Determine the (x, y) coordinate at the center of the cell enclosing the given text.  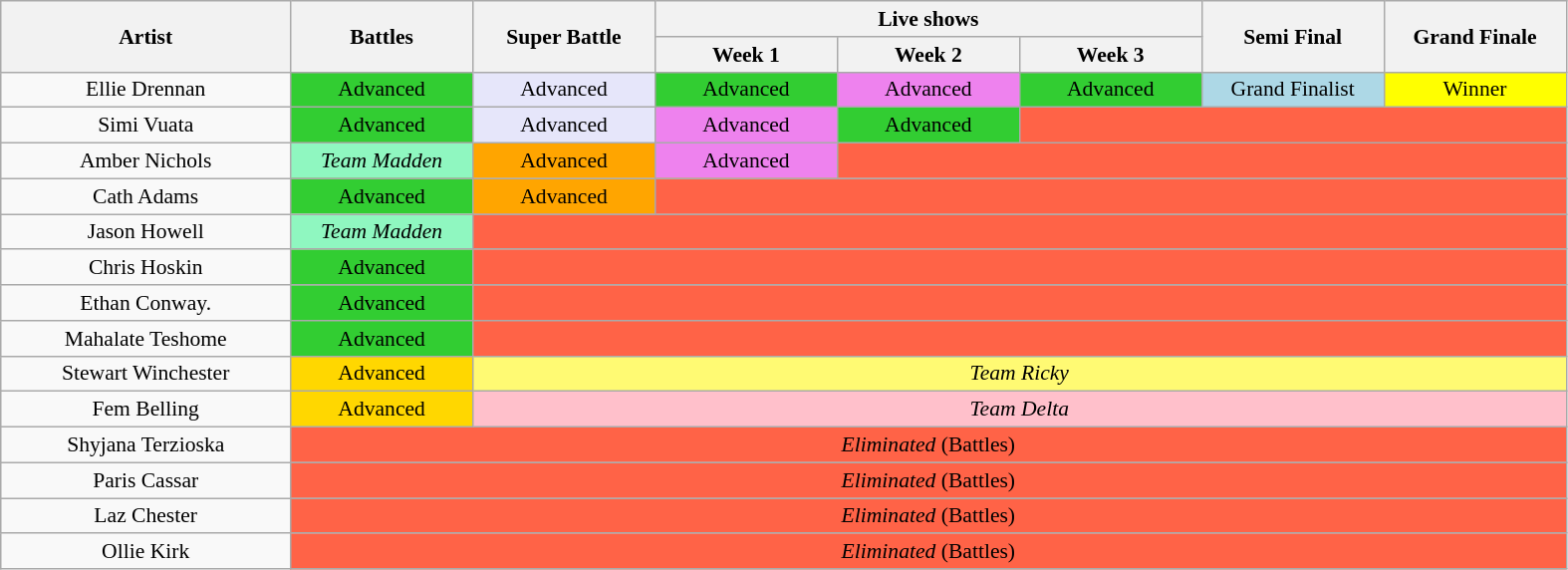
Super Battle (564, 36)
Week 3 (1110, 55)
Laz Chester (145, 516)
Semi Final (1293, 36)
Ollie Kirk (145, 552)
Battles (383, 36)
Fem Belling (145, 410)
Ellie Drennan (145, 90)
Simi Vuata (145, 126)
Amber Nichols (145, 161)
Grand Finale (1474, 36)
Shyjana Terzioska (145, 445)
Live shows (928, 19)
Team Delta (1020, 410)
Jason Howell (145, 232)
Stewart Winchester (145, 374)
Week 1 (745, 55)
Team Ricky (1020, 374)
Cath Adams (145, 196)
Chris Hoskin (145, 268)
Winner (1474, 90)
Mahalate Teshome (145, 339)
Paris Cassar (145, 480)
Week 2 (928, 55)
Grand Finalist (1293, 90)
Ethan Conway. (145, 303)
Artist (145, 36)
